Extract the (X, Y) coordinate from the center of the cell holding the provided text.  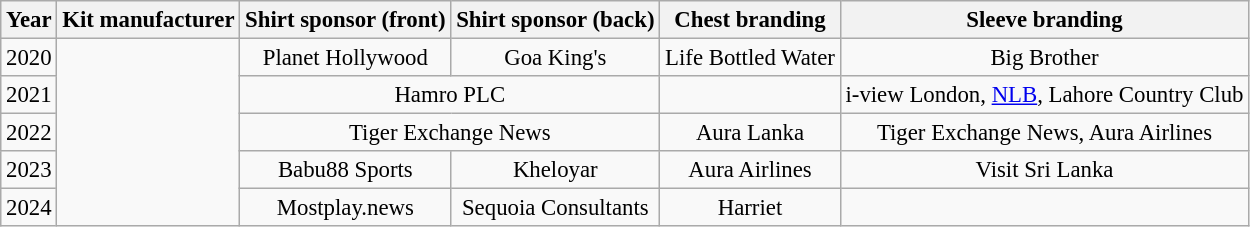
Kheloyar (556, 170)
Sleeve branding (1044, 20)
Life Bottled Water (750, 58)
Big Brother (1044, 58)
Chest branding (750, 20)
Tiger Exchange News (450, 133)
Goa King's (556, 58)
i-view London, NLB, Lahore Country Club (1044, 95)
Kit manufacturer (148, 20)
2021 (29, 95)
2023 (29, 170)
Year (29, 20)
Mostplay.news (346, 208)
Aura Lanka (750, 133)
Visit Sri Lanka (1044, 170)
Harriet (750, 208)
Babu88 Sports (346, 170)
Planet Hollywood (346, 58)
Hamro PLC (450, 95)
Aura Airlines (750, 170)
2024 (29, 208)
2022 (29, 133)
Tiger Exchange News, Aura Airlines (1044, 133)
2020 (29, 58)
Shirt sponsor (front) (346, 20)
Sequoia Consultants (556, 208)
Shirt sponsor (back) (556, 20)
